Extract the (X, Y) coordinate from the center of the cell holding the provided text.  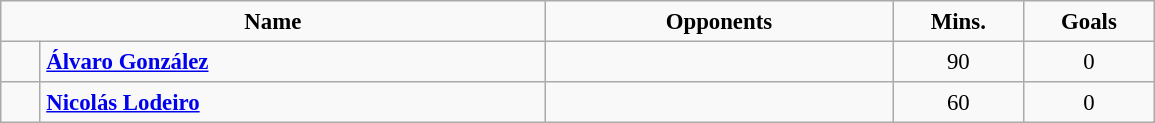
Name (273, 21)
Álvaro González (292, 61)
Nicolás Lodeiro (292, 102)
Opponents (719, 21)
Goals (1090, 21)
60 (958, 102)
90 (958, 61)
Mins. (958, 21)
